Identify which cell holds the provided text, then report its (X, Y) central coordinate. 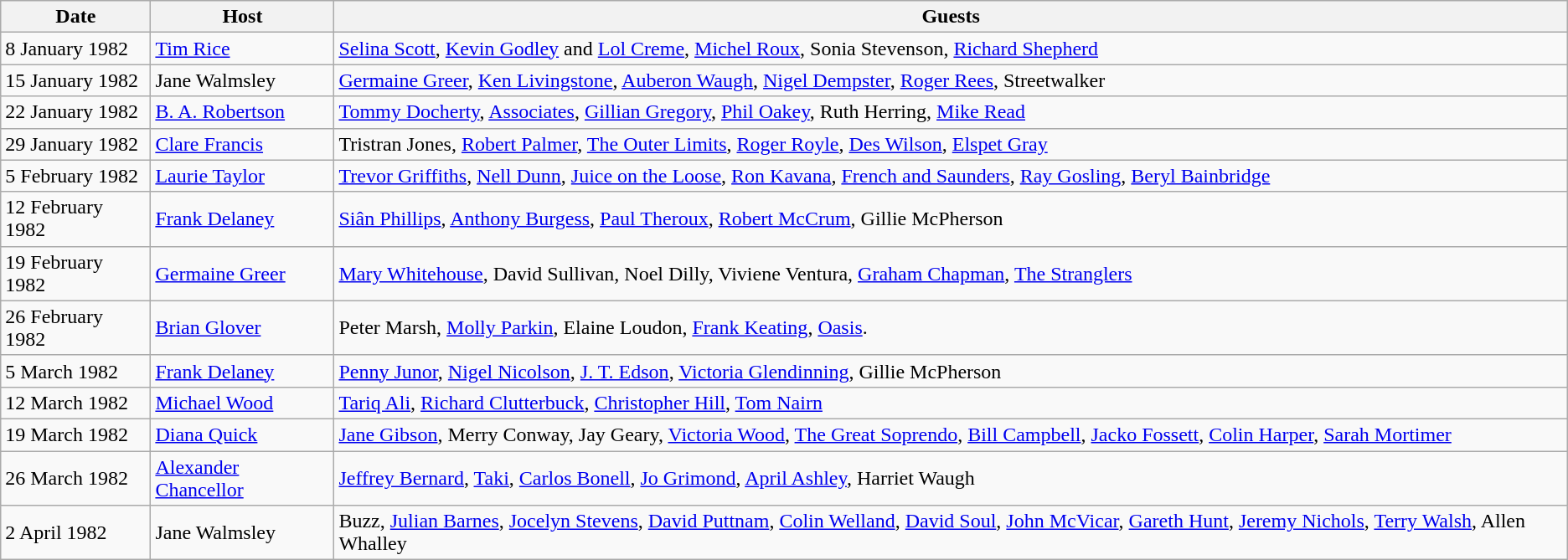
Tim Rice (243, 49)
Tariq Ali, Richard Clutterbuck, Christopher Hill, Tom Nairn (951, 403)
26 March 1982 (75, 477)
Laurie Taylor (243, 176)
Germaine Greer (243, 273)
Trevor Griffiths, Nell Dunn, Juice on the Loose, Ron Kavana, French and Saunders, Ray Gosling, Beryl Bainbridge (951, 176)
Diana Quick (243, 434)
19 March 1982 (75, 434)
Brian Glover (243, 328)
Peter Marsh, Molly Parkin, Elaine Loudon, Frank Keating, Oasis. (951, 328)
2 April 1982 (75, 532)
12 February 1982 (75, 219)
29 January 1982 (75, 144)
Tristran Jones, Robert Palmer, The Outer Limits, Roger Royle, Des Wilson, Elspet Gray (951, 144)
Tommy Docherty, Associates, Gillian Gregory, Phil Oakey, Ruth Herring, Mike Read (951, 112)
Siân Phillips, Anthony Burgess, Paul Theroux, Robert McCrum, Gillie McPherson (951, 219)
Alexander Chancellor (243, 477)
19 February 1982 (75, 273)
Buzz, Julian Barnes, Jocelyn Stevens, David Puttnam, Colin Welland, David Soul, John McVicar, Gareth Hunt, Jeremy Nichols, Terry Walsh, Allen Whalley (951, 532)
Selina Scott, Kevin Godley and Lol Creme, Michel Roux, Sonia Stevenson, Richard Shepherd (951, 49)
8 January 1982 (75, 49)
22 January 1982 (75, 112)
Germaine Greer, Ken Livingstone, Auberon Waugh, Nigel Dempster, Roger Rees, Streetwalker (951, 80)
5 February 1982 (75, 176)
Penny Junor, Nigel Nicolson, J. T. Edson, Victoria Glendinning, Gillie McPherson (951, 371)
Jeffrey Bernard, Taki, Carlos Bonell, Jo Grimond, April Ashley, Harriet Waugh (951, 477)
Mary Whitehouse, David Sullivan, Noel Dilly, Viviene Ventura, Graham Chapman, The Stranglers (951, 273)
26 February 1982 (75, 328)
15 January 1982 (75, 80)
Jane Gibson, Merry Conway, Jay Geary, Victoria Wood, The Great Soprendo, Bill Campbell, Jacko Fossett, Colin Harper, Sarah Mortimer (951, 434)
Guests (951, 17)
Michael Wood (243, 403)
Date (75, 17)
Host (243, 17)
12 March 1982 (75, 403)
5 March 1982 (75, 371)
Clare Francis (243, 144)
B. A. Robertson (243, 112)
